Determine the [X, Y] coordinate at the center of the cell enclosing the given text.  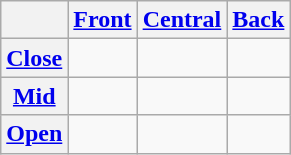
Back [258, 20]
Open [34, 134]
Front [102, 20]
Central [182, 20]
Close [34, 58]
Mid [34, 96]
